Provide the [X, Y] coordinate of the cell's center where the given text is located.  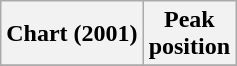
Peakposition [189, 34]
Chart (2001) [72, 34]
